Determine the (x, y) coordinate at the center of the cell enclosing the given text.  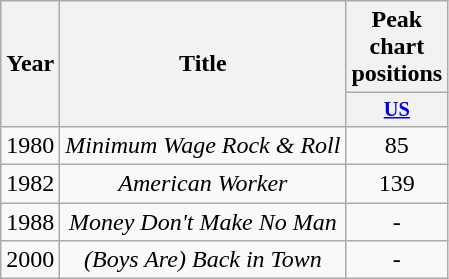
American Worker (203, 184)
Year (30, 64)
Money Don't Make No Man (203, 222)
1980 (30, 145)
US (397, 110)
1988 (30, 222)
85 (397, 145)
Peak chart positions (397, 47)
Title (203, 64)
139 (397, 184)
Minimum Wage Rock & Roll (203, 145)
2000 (30, 260)
(Boys Are) Back in Town (203, 260)
1982 (30, 184)
